Find where the given text appears and provide that cell's center as (x, y) coordinate. 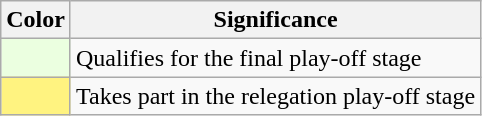
Takes part in the relegation play-off stage (275, 96)
Qualifies for the final play-off stage (275, 58)
Significance (275, 20)
Color (36, 20)
